Scan for the cell matching the given text and deliver its [x, y] coordinate at center. 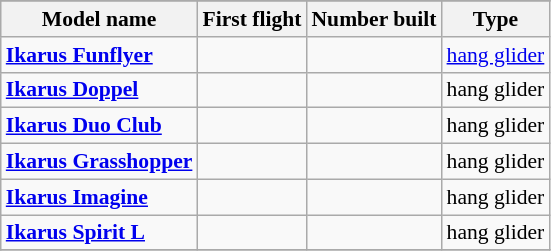
Ikarus Imagine [100, 197]
Ikarus Spirit L [100, 233]
Number built [374, 19]
Ikarus Funflyer [100, 55]
First flight [252, 19]
Ikarus Duo Club [100, 126]
Model name [100, 19]
Type [496, 19]
Ikarus Grasshopper [100, 162]
Ikarus Doppel [100, 90]
